Find where the given text appears and provide that cell's center as [X, Y] coordinate. 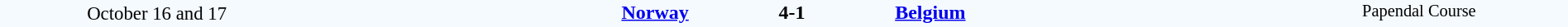
Papendal Course [1419, 13]
Norway [501, 12]
Belgium [1082, 12]
October 16 and 17 [157, 13]
4-1 [791, 12]
